Identify which cell holds the provided text, then report its [x, y] central coordinate. 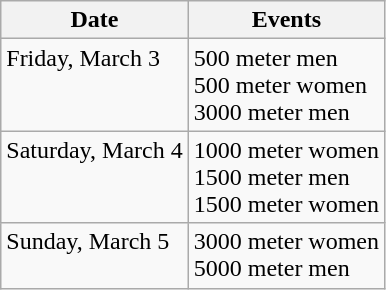
1000 meter women1500 meter men1500 meter women [286, 177]
Saturday, March 4 [94, 177]
Events [286, 20]
500 meter men500 meter women3000 meter men [286, 85]
Sunday, March 5 [94, 256]
Friday, March 3 [94, 85]
3000 meter women5000 meter men [286, 256]
Date [94, 20]
